Pinpoint the cell where the given text exists, returning its [x, y] midpoint coordinate. 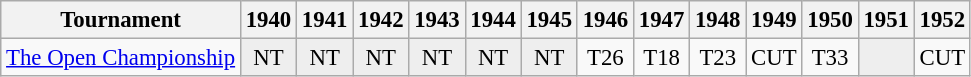
T18 [661, 58]
1941 [325, 20]
1946 [605, 20]
T33 [830, 58]
1942 [381, 20]
T23 [718, 58]
The Open Championship [121, 58]
T26 [605, 58]
1950 [830, 20]
Tournament [121, 20]
1951 [886, 20]
1944 [493, 20]
1949 [774, 20]
1947 [661, 20]
1940 [268, 20]
1943 [437, 20]
1952 [942, 20]
1948 [718, 20]
1945 [549, 20]
